Output the (x, y) coordinate of the center of the cell containing the given text.  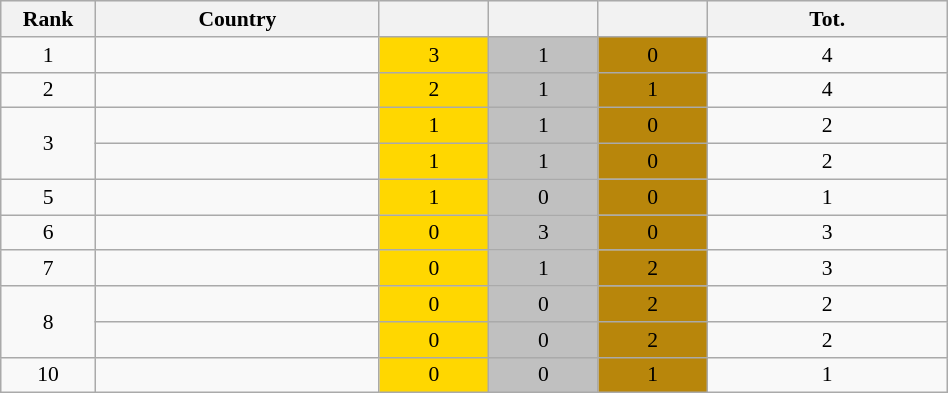
6 (48, 233)
Country (237, 19)
7 (48, 269)
Tot. (827, 19)
8 (48, 322)
Rank (48, 19)
5 (48, 197)
10 (48, 375)
